Locate the cell with the specified text and output its [x, y] center coordinate. 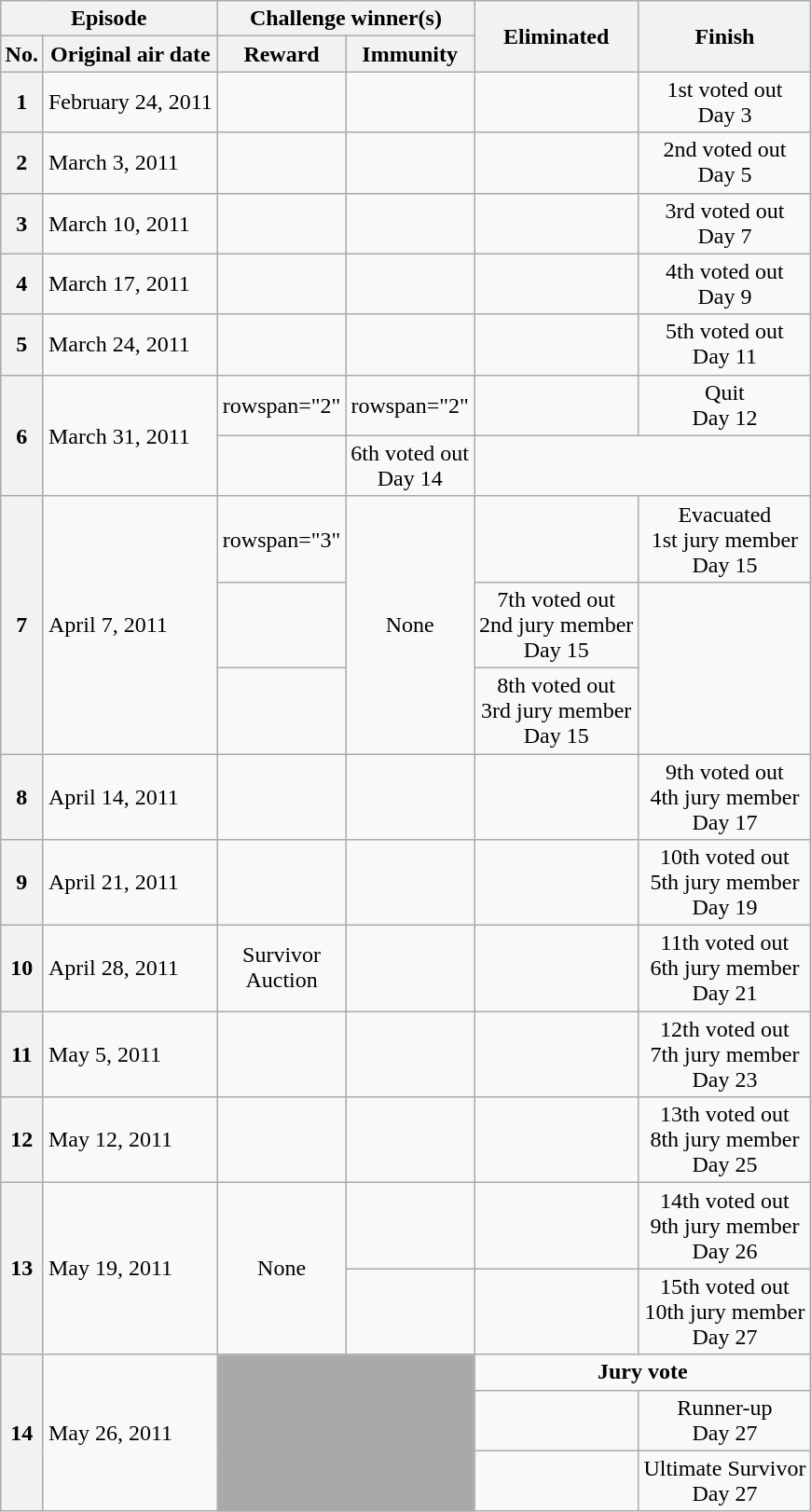
Original air date [131, 54]
9 [21, 883]
2nd voted outDay 5 [725, 162]
Challenge winner(s) [345, 19]
5 [21, 345]
3rd voted outDay 7 [725, 224]
8 [21, 796]
13 [21, 1269]
February 24, 2011 [131, 103]
3 [21, 224]
April 21, 2011 [131, 883]
7th voted out2nd jury memberDay 15 [557, 625]
9th voted out4th jury memberDay 17 [725, 796]
March 31, 2011 [131, 435]
Evacuated1st jury memberDay 15 [725, 539]
14 [21, 1433]
10 [21, 969]
May 19, 2011 [131, 1269]
11 [21, 1054]
March 10, 2011 [131, 224]
Jury vote [643, 1372]
14th voted out9th jury memberDay 26 [725, 1226]
15th voted out10th jury memberDay 27 [725, 1312]
rowspan="3" [282, 539]
11th voted out6th jury memberDay 21 [725, 969]
8th voted out3rd jury memberDay 15 [557, 710]
May 12, 2011 [131, 1140]
Ultimate SurvivorDay 27 [725, 1480]
2 [21, 162]
SurvivorAuction [282, 969]
April 14, 2011 [131, 796]
12th voted out7th jury memberDay 23 [725, 1054]
12 [21, 1140]
Finish [725, 36]
4th voted outDay 9 [725, 283]
6th voted outDay 14 [410, 466]
4 [21, 283]
March 17, 2011 [131, 283]
March 3, 2011 [131, 162]
Immunity [410, 54]
QuitDay 12 [725, 405]
10th voted out5th jury memberDay 19 [725, 883]
1st voted outDay 3 [725, 103]
No. [21, 54]
13th voted out8th jury memberDay 25 [725, 1140]
May 26, 2011 [131, 1433]
March 24, 2011 [131, 345]
Reward [282, 54]
April 7, 2011 [131, 625]
May 5, 2011 [131, 1054]
5th voted outDay 11 [725, 345]
7 [21, 625]
Runner-upDay 27 [725, 1421]
Episode [108, 19]
6 [21, 435]
1 [21, 103]
Eliminated [557, 36]
April 28, 2011 [131, 969]
